From the cell containing the given text, extract its center point as (X, Y) coordinate. 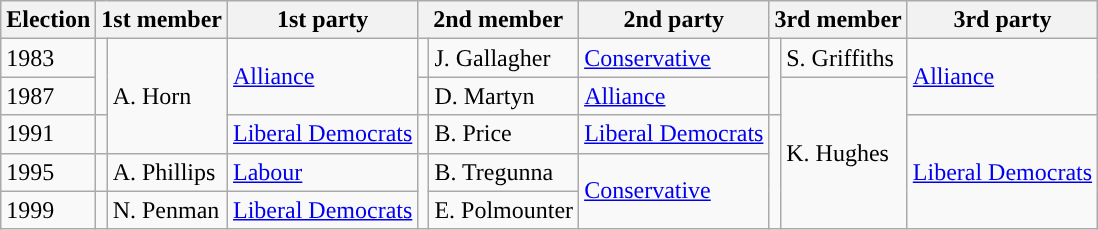
N. Penman (167, 210)
K. Hughes (844, 153)
Labour (323, 172)
1999 (48, 210)
2nd party (674, 20)
1987 (48, 96)
A. Horn (167, 96)
3rd party (1002, 20)
1983 (48, 58)
A. Phillips (167, 172)
E. Polmounter (504, 210)
3rd member (838, 20)
B. Tregunna (504, 172)
1st party (323, 20)
1991 (48, 134)
J. Gallagher (504, 58)
Election (48, 20)
D. Martyn (504, 96)
1995 (48, 172)
1st member (162, 20)
B. Price (504, 134)
2nd member (498, 20)
S. Griffiths (844, 58)
